Find where the given text appears and provide that cell's center as (x, y) coordinate. 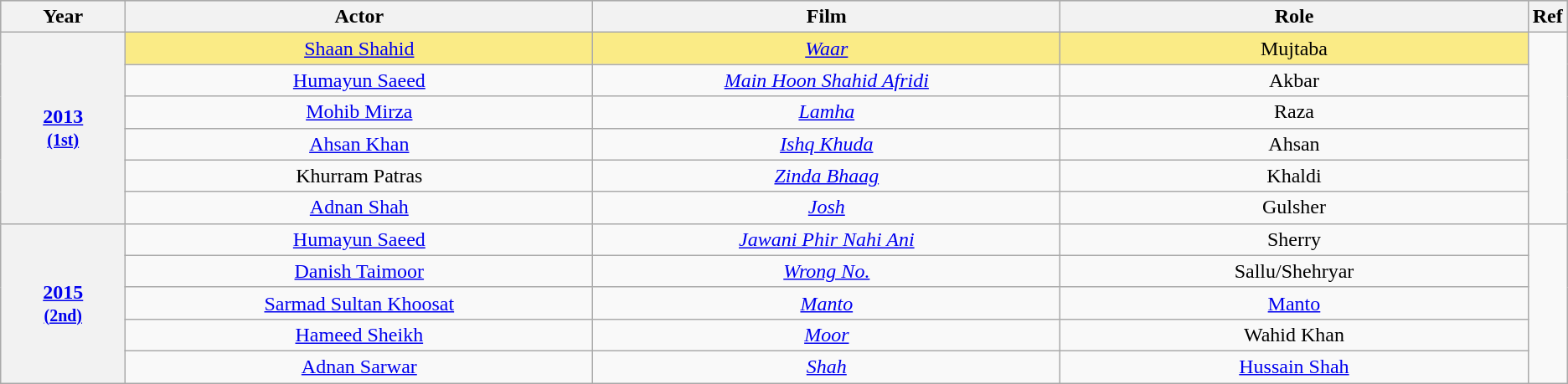
2015(2nd) (64, 303)
Hussain Shah (1294, 366)
Sherry (1294, 239)
Film (827, 17)
2013(1st) (64, 128)
Mujtaba (1294, 49)
Wrong No. (827, 271)
Ahsan Khan (359, 144)
Ishq Khuda (827, 144)
Mohib Mirza (359, 112)
Moor (827, 335)
Khurram Patras (359, 176)
Shah (827, 366)
Sallu/Shehryar (1294, 271)
Raza (1294, 112)
Adnan Shah (359, 207)
Main Hoon Shahid Afridi (827, 80)
Waar (827, 49)
Adnan Sarwar (359, 366)
Shaan Shahid (359, 49)
Ahsan (1294, 144)
Sarmad Sultan Khoosat (359, 303)
Zinda Bhaag (827, 176)
Danish Taimoor (359, 271)
Lamha (827, 112)
Ref (1548, 17)
Josh (827, 207)
Gulsher (1294, 207)
Role (1294, 17)
Year (64, 17)
Wahid Khan (1294, 335)
Akbar (1294, 80)
Khaldi (1294, 176)
Jawani Phir Nahi Ani (827, 239)
Actor (359, 17)
Hameed Sheikh (359, 335)
